Locate the cell with the specified text and output its [X, Y] center coordinate. 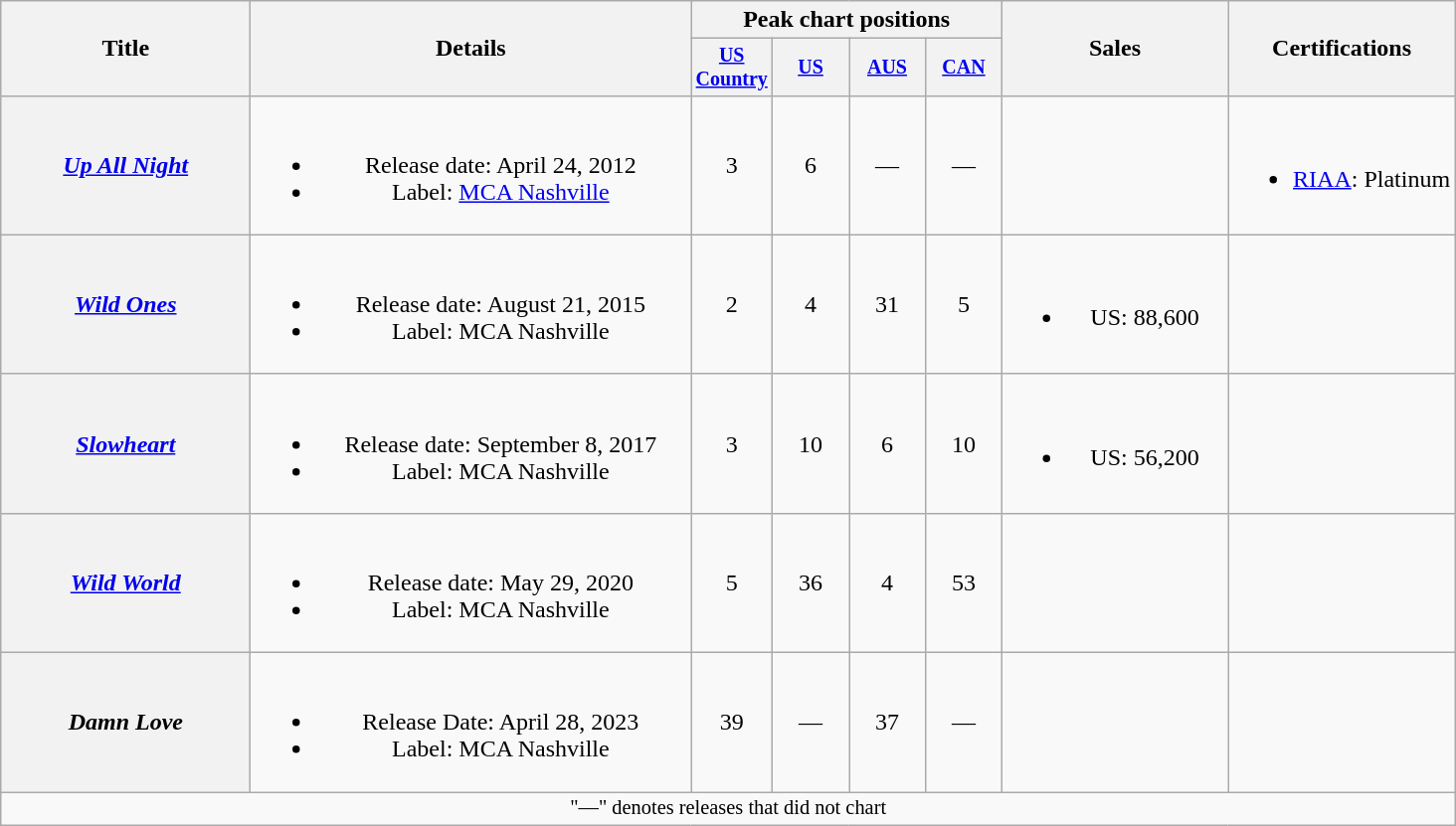
Title [125, 49]
Details [471, 49]
Slowheart [125, 443]
US [812, 68]
31 [887, 304]
Damn Love [125, 723]
US: 56,200 [1114, 443]
"—" denotes releases that did not chart [728, 809]
37 [887, 723]
Release date: April 24, 2012Label: MCA Nashville [471, 165]
US: 88,600 [1114, 304]
Sales [1114, 49]
39 [732, 723]
Release date: September 8, 2017Label: MCA Nashville [471, 443]
Peak chart positions [847, 20]
AUS [887, 68]
Release Date: April 28, 2023Label: MCA Nashville [471, 723]
Release date: May 29, 2020Label: MCA Nashville [471, 582]
2 [732, 304]
Up All Night [125, 165]
CAN [963, 68]
36 [812, 582]
Release date: August 21, 2015Label: MCA Nashville [471, 304]
US Country [732, 68]
53 [963, 582]
Wild World [125, 582]
RIAA: Platinum [1343, 165]
Wild Ones [125, 304]
Certifications [1343, 49]
